Locate the cell with the specified text and output its [x, y] center coordinate. 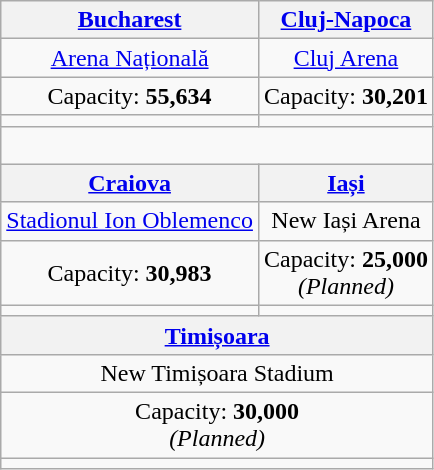
Capacity: 25,000(Planned) [346, 272]
New Iași Arena [346, 221]
Timișoara [218, 335]
Iași [346, 183]
Arena Națională [130, 58]
Capacity: 30,201 [346, 96]
Capacity: 30,983 [130, 272]
Stadionul Ion Oblemenco [130, 221]
Craiova [130, 183]
Cluj Arena [346, 58]
Cluj-Napoca [346, 20]
Bucharest [130, 20]
New Timișoara Stadium [218, 373]
Capacity: 30,000(Planned) [218, 424]
Capacity: 55,634 [130, 96]
